Return [X, Y] of the center of cell containing provided text 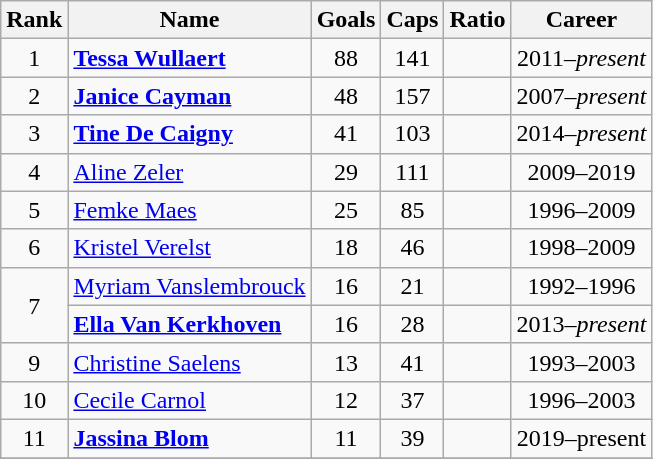
Femke Maes [190, 210]
2 [34, 96]
Caps [412, 20]
Janice Cayman [190, 96]
Tessa Wullaert [190, 58]
1996–2003 [582, 400]
37 [412, 400]
4 [34, 172]
46 [412, 248]
2011–present [582, 58]
29 [346, 172]
111 [412, 172]
1992–1996 [582, 286]
39 [412, 438]
6 [34, 248]
21 [412, 286]
Jassina Blom [190, 438]
Ratio [478, 20]
2014–present [582, 134]
Kristel Verelst [190, 248]
1996–2009 [582, 210]
Christine Saelens [190, 362]
103 [412, 134]
18 [346, 248]
Ella Van Kerkhoven [190, 324]
3 [34, 134]
28 [412, 324]
48 [346, 96]
5 [34, 210]
9 [34, 362]
2013–present [582, 324]
88 [346, 58]
Cecile Carnol [190, 400]
1998–2009 [582, 248]
2007–present [582, 96]
1 [34, 58]
85 [412, 210]
Myriam Vanslembrouck [190, 286]
Name [190, 20]
1993–2003 [582, 362]
25 [346, 210]
7 [34, 305]
2009–2019 [582, 172]
Goals [346, 20]
Career [582, 20]
12 [346, 400]
Rank [34, 20]
Tine De Caigny [190, 134]
141 [412, 58]
13 [346, 362]
157 [412, 96]
Aline Zeler [190, 172]
2019–present [582, 438]
10 [34, 400]
